From the cell containing the given text, extract its center point as (x, y) coordinate. 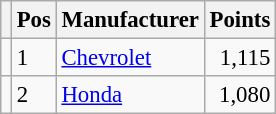
Honda (130, 95)
Chevrolet (130, 58)
Points (240, 20)
Manufacturer (130, 20)
1,080 (240, 95)
Pos (34, 20)
1,115 (240, 58)
2 (34, 95)
1 (34, 58)
